For the text-containing cell, return its midpoint in (X, Y) coordinate format. 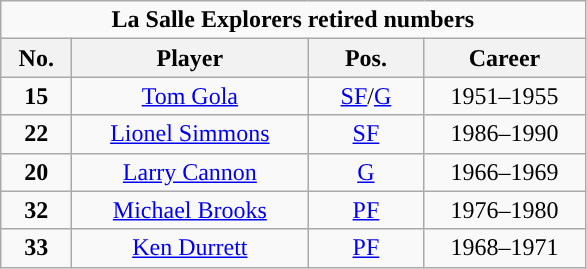
22 (36, 134)
1951–1955 (504, 96)
1976–1980 (504, 210)
Lionel Simmons (190, 134)
1966–1969 (504, 172)
1986–1990 (504, 134)
20 (36, 172)
No. (36, 58)
G (366, 172)
Ken Durrett (190, 248)
1968–1971 (504, 248)
15 (36, 96)
Michael Brooks (190, 210)
La Salle Explorers retired numbers (293, 20)
Larry Cannon (190, 172)
Pos. (366, 58)
33 (36, 248)
SF/G (366, 96)
SF (366, 134)
32 (36, 210)
Tom Gola (190, 96)
Career (504, 58)
Player (190, 58)
